Locate the cell with the specified text and output its [X, Y] center coordinate. 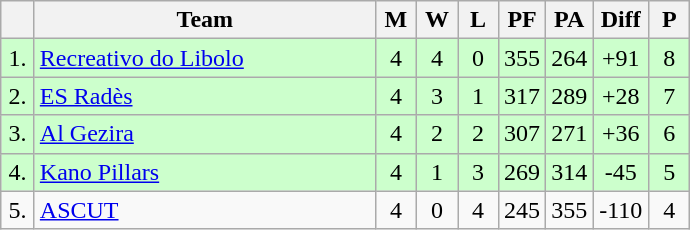
314 [570, 172]
+28 [621, 96]
6 [670, 134]
289 [570, 96]
-45 [621, 172]
-110 [621, 210]
L [478, 20]
P [670, 20]
269 [522, 172]
ASCUT [204, 210]
3. [18, 134]
8 [670, 58]
1. [18, 58]
Recreativo do Libolo [204, 58]
7 [670, 96]
245 [522, 210]
2. [18, 96]
307 [522, 134]
Al Gezira [204, 134]
264 [570, 58]
4. [18, 172]
ES Radès [204, 96]
317 [522, 96]
+36 [621, 134]
W [436, 20]
Diff [621, 20]
5 [670, 172]
5. [18, 210]
Kano Pillars [204, 172]
271 [570, 134]
M [396, 20]
PF [522, 20]
+91 [621, 58]
PA [570, 20]
Team [204, 20]
